Pinpoint the cell where the given text exists, returning its (X, Y) midpoint coordinate. 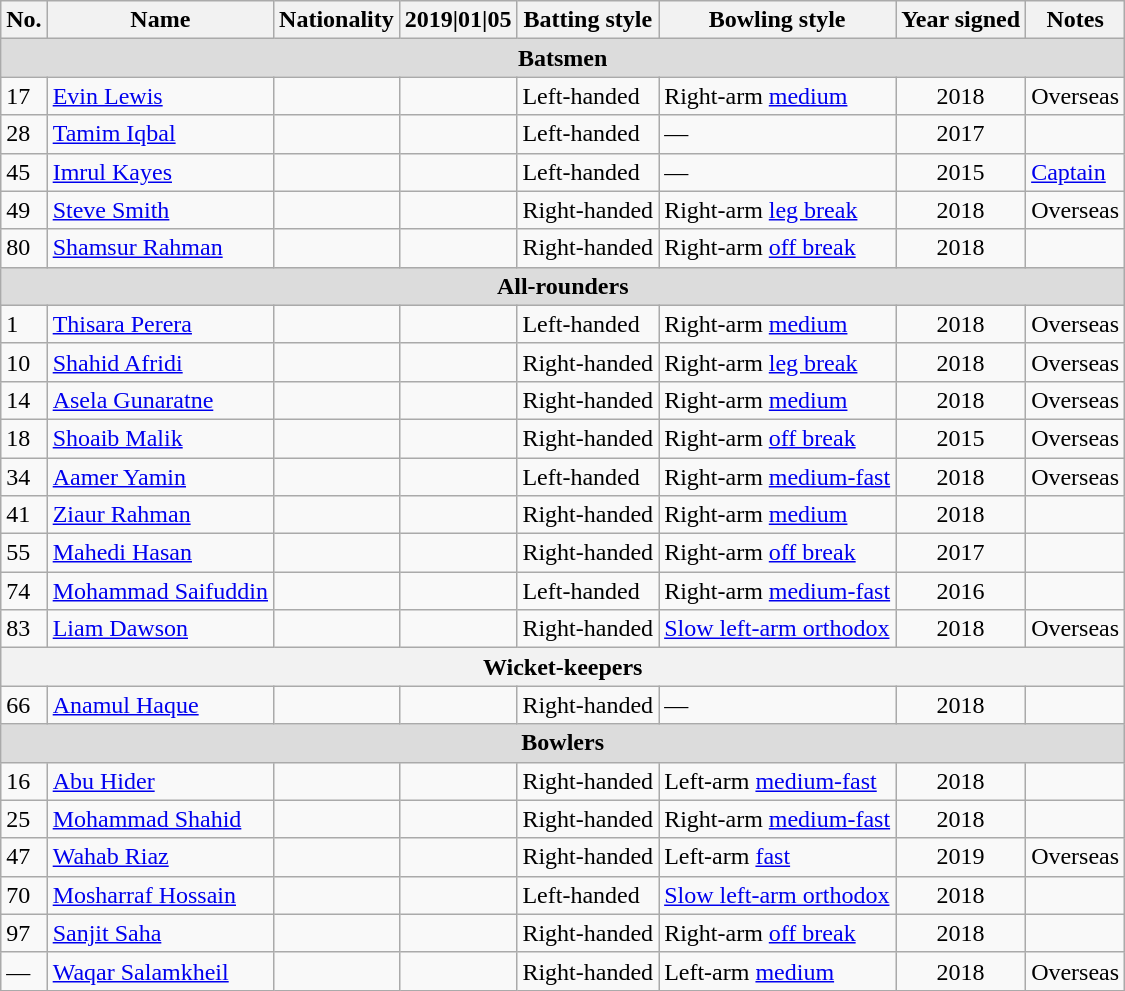
47 (24, 857)
Wahab Riaz (160, 857)
74 (24, 591)
Notes (1076, 20)
Aamer Yamin (160, 477)
Shoaib Malik (160, 438)
Bowlers (563, 743)
Mosharraf Hossain (160, 895)
2019 (961, 857)
Left-arm medium (778, 971)
97 (24, 933)
41 (24, 515)
Left-arm fast (778, 857)
No. (24, 20)
Waqar Salamkheil (160, 971)
25 (24, 819)
Ziaur Rahman (160, 515)
All-rounders (563, 286)
1 (24, 324)
Batsmen (563, 58)
Year signed (961, 20)
Asela Gunaratne (160, 400)
10 (24, 362)
28 (24, 134)
Batting style (588, 20)
Mohammad Shahid (160, 819)
Left-arm medium-fast (778, 781)
83 (24, 629)
18 (24, 438)
Steve Smith (160, 210)
Thisara Perera (160, 324)
2019|01|05 (458, 20)
Anamul Haque (160, 705)
Abu Hider (160, 781)
55 (24, 553)
Imrul Kayes (160, 172)
Shamsur Rahman (160, 248)
Bowling style (778, 20)
34 (24, 477)
Name (160, 20)
45 (24, 172)
Evin Lewis (160, 96)
80 (24, 248)
Shahid Afridi (160, 362)
Wicket-keepers (563, 667)
16 (24, 781)
Nationality (337, 20)
2016 (961, 591)
Liam Dawson (160, 629)
49 (24, 210)
Captain (1076, 172)
Sanjit Saha (160, 933)
Mohammad Saifuddin (160, 591)
66 (24, 705)
14 (24, 400)
70 (24, 895)
Tamim Iqbal (160, 134)
Mahedi Hasan (160, 553)
17 (24, 96)
